Identify which cell holds the provided text, then report its (x, y) central coordinate. 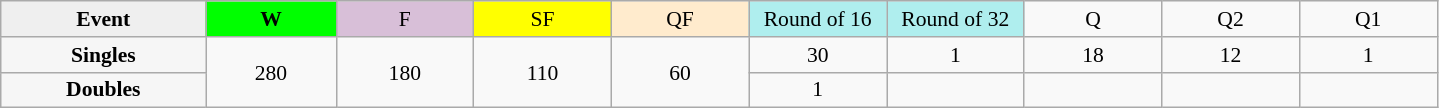
18 (1093, 55)
30 (818, 55)
Q (1093, 19)
Singles (104, 55)
Doubles (104, 90)
SF (543, 19)
Round of 32 (955, 19)
Round of 16 (818, 19)
12 (1231, 55)
180 (405, 72)
Q2 (1231, 19)
F (405, 19)
60 (680, 72)
Q1 (1368, 19)
110 (543, 72)
QF (680, 19)
280 (271, 72)
Event (104, 19)
W (271, 19)
